Search for the cell housing the specified text and yield its (x, y) center coordinate. 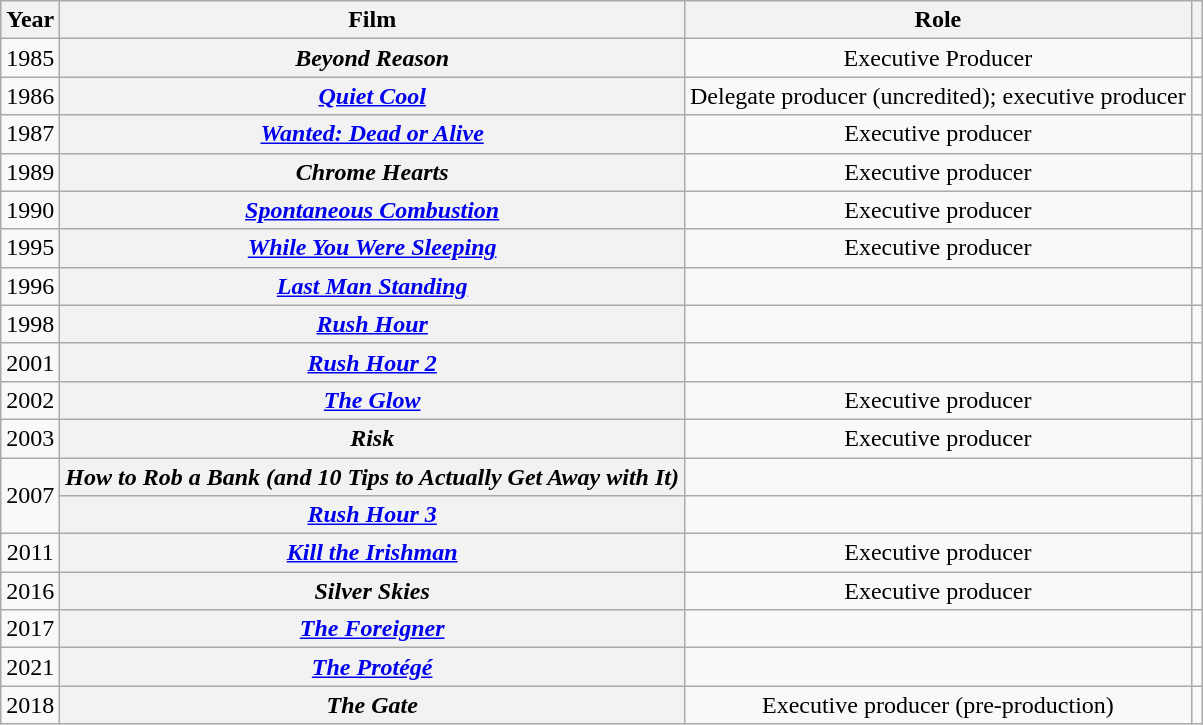
Year (30, 20)
Rush Hour 3 (372, 515)
1989 (30, 172)
2007 (30, 496)
2021 (30, 667)
Kill the Irishman (372, 553)
1985 (30, 58)
1998 (30, 324)
Executive producer (pre-production) (938, 705)
Last Man Standing (372, 286)
Silver Skies (372, 591)
Wanted: Dead or Alive (372, 134)
1986 (30, 96)
The Gate (372, 705)
Rush Hour 2 (372, 362)
The Foreigner (372, 629)
Role (938, 20)
2018 (30, 705)
Film (372, 20)
2017 (30, 629)
While You Were Sleeping (372, 248)
Chrome Hearts (372, 172)
Rush Hour (372, 324)
Risk (372, 438)
How to Rob a Bank (and 10 Tips to Actually Get Away with It) (372, 477)
2002 (30, 400)
The Protégé (372, 667)
Quiet Cool (372, 96)
Delegate producer (uncredited); executive producer (938, 96)
2016 (30, 591)
1996 (30, 286)
Executive Producer (938, 58)
Beyond Reason (372, 58)
1990 (30, 210)
1995 (30, 248)
2001 (30, 362)
The Glow (372, 400)
Spontaneous Combustion (372, 210)
1987 (30, 134)
2011 (30, 553)
2003 (30, 438)
